Return the [x, y] coordinate for the center point of the cell that contains the specified text.  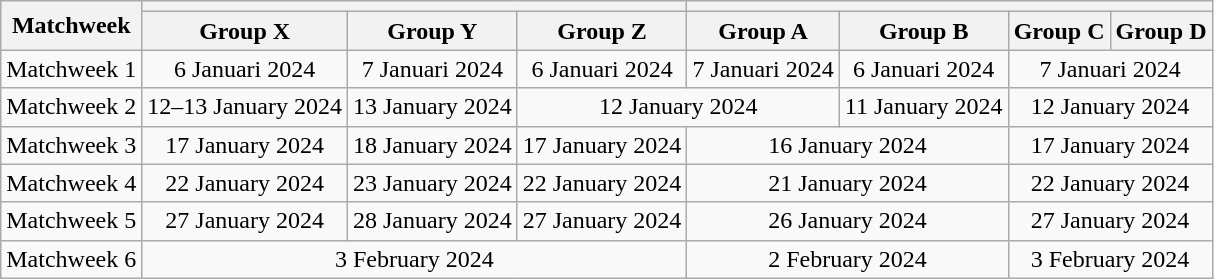
Group D [1161, 31]
Group X [245, 31]
16 January 2024 [848, 145]
11 January 2024 [924, 107]
Group Z [602, 31]
13 January 2024 [432, 107]
28 January 2024 [432, 221]
Group Y [432, 31]
12–13 January 2024 [245, 107]
21 January 2024 [848, 183]
2 February 2024 [848, 259]
18 January 2024 [432, 145]
Group A [763, 31]
Matchweek 4 [72, 183]
Group B [924, 31]
Matchweek 5 [72, 221]
Matchweek 3 [72, 145]
Matchweek 1 [72, 69]
Matchweek 6 [72, 259]
26 January 2024 [848, 221]
Matchweek 2 [72, 107]
Matchweek [72, 26]
Group C [1059, 31]
23 January 2024 [432, 183]
